Find where the given text appears and provide that cell's center as [x, y] coordinate. 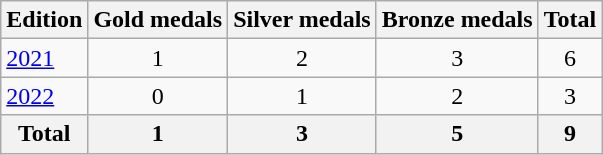
Silver medals [302, 20]
9 [570, 134]
6 [570, 58]
Gold medals [158, 20]
Edition [44, 20]
2022 [44, 96]
Bronze medals [457, 20]
0 [158, 96]
5 [457, 134]
2021 [44, 58]
